Detect which cell encompasses the target text, then output its (X, Y) center coordinate. 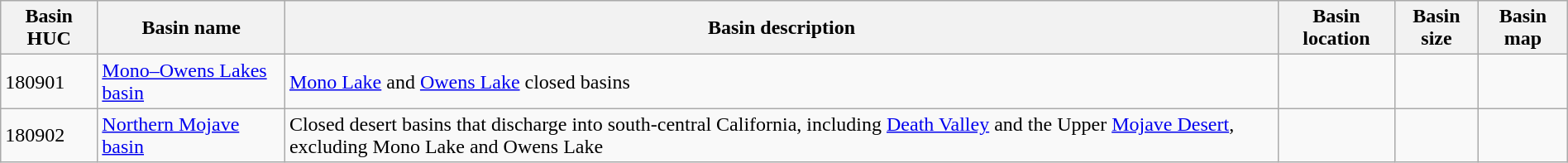
Basin map (1523, 28)
Basin size (1436, 28)
180901 (50, 81)
Basin HUC (50, 28)
Northern Mojave basin (192, 136)
Basin location (1336, 28)
Basin description (781, 28)
Basin name (192, 28)
180902 (50, 136)
Mono–Owens Lakes basin (192, 81)
Mono Lake and Owens Lake closed basins (781, 81)
